Search for the cell housing the specified text and yield its [X, Y] center coordinate. 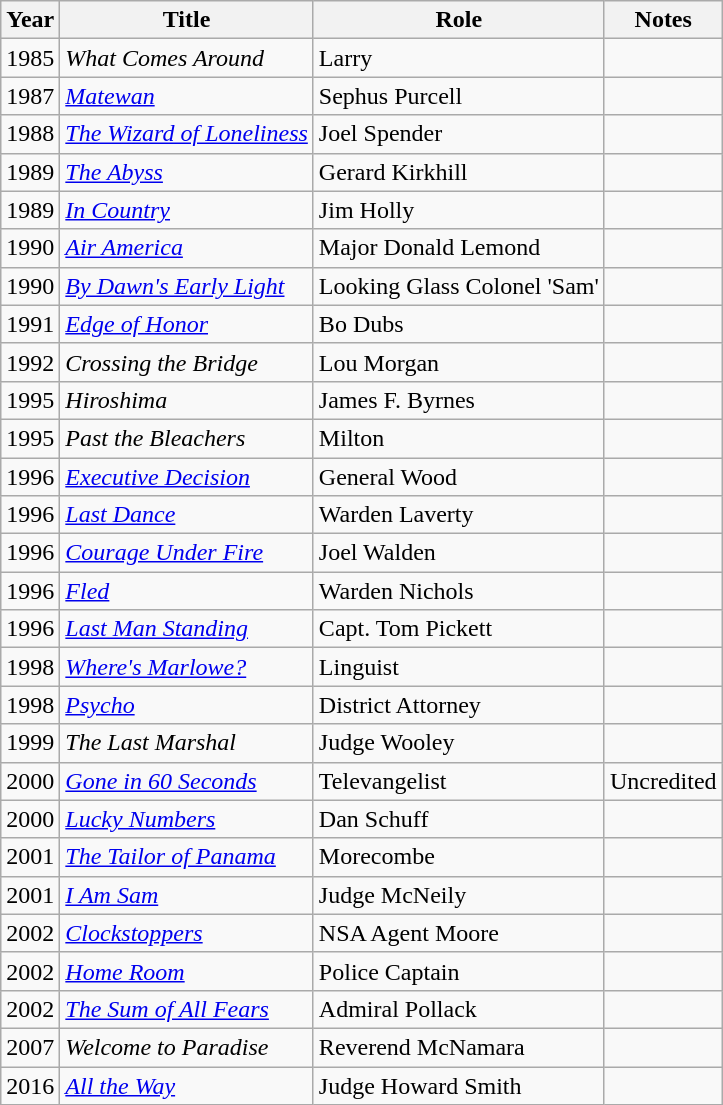
District Attorney [458, 705]
Bo Dubs [458, 324]
Jim Holly [458, 210]
1988 [30, 134]
1987 [30, 96]
Past the Bleachers [187, 438]
Gone in 60 Seconds [187, 781]
Linguist [458, 667]
What Comes Around [187, 58]
Psycho [187, 705]
Reverend McNamara [458, 1047]
Role [458, 20]
General Wood [458, 477]
1991 [30, 324]
Televangelist [458, 781]
The Sum of All Fears [187, 1009]
Capt. Tom Pickett [458, 629]
Title [187, 20]
2007 [30, 1047]
Lou Morgan [458, 362]
Joel Spender [458, 134]
Clockstoppers [187, 933]
Where's Marlowe? [187, 667]
By Dawn's Early Light [187, 286]
2016 [30, 1085]
Last Dance [187, 515]
Judge McNeily [458, 895]
In Country [187, 210]
Home Room [187, 971]
Uncredited [663, 781]
Judge Howard Smith [458, 1085]
The Abyss [187, 172]
Warden Laverty [458, 515]
Welcome to Paradise [187, 1047]
Joel Walden [458, 553]
Sephus Purcell [458, 96]
Fled [187, 591]
The Wizard of Loneliness [187, 134]
Last Man Standing [187, 629]
NSA Agent Moore [458, 933]
Courage Under Fire [187, 553]
The Tailor of Panama [187, 857]
Notes [663, 20]
Crossing the Bridge [187, 362]
I Am Sam [187, 895]
James F. Byrnes [458, 400]
The Last Marshal [187, 743]
Executive Decision [187, 477]
Edge of Honor [187, 324]
All the Way [187, 1085]
Admiral Pollack [458, 1009]
Looking Glass Colonel 'Sam' [458, 286]
Major Donald Lemond [458, 248]
Dan Schuff [458, 819]
Milton [458, 438]
1992 [30, 362]
Year [30, 20]
Gerard Kirkhill [458, 172]
1985 [30, 58]
Warden Nichols [458, 591]
Judge Wooley [458, 743]
Larry [458, 58]
1999 [30, 743]
Matewan [187, 96]
Lucky Numbers [187, 819]
Hiroshima [187, 400]
Police Captain [458, 971]
Morecombe [458, 857]
Air America [187, 248]
